From the cell containing the given text, extract its center point as [x, y] coordinate. 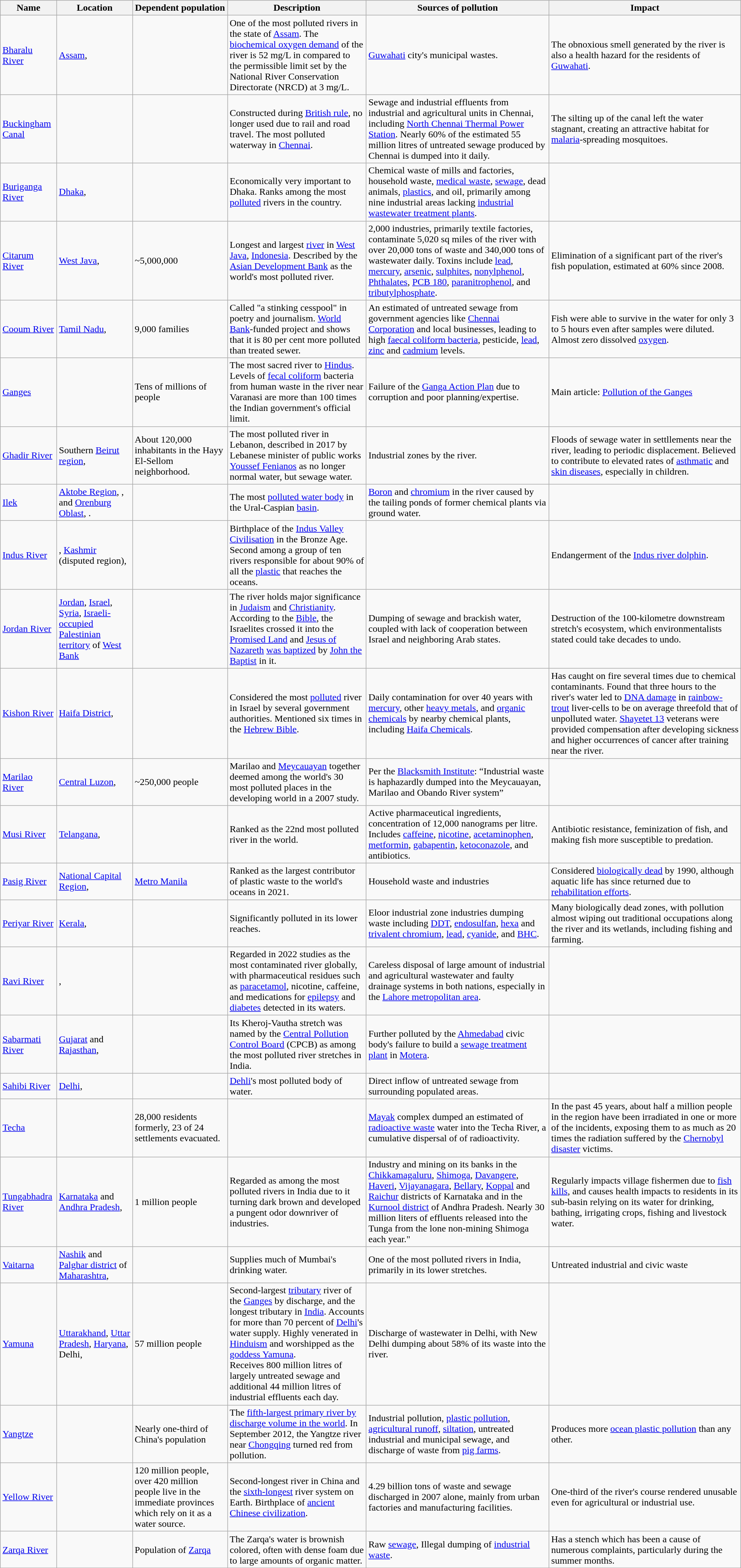
Mayak complex dumped an estimated of radioactive waste water into the Techa River, a cumulative dispersal of of radioactivity. [458, 1128]
Impact [645, 8]
Periyar River [28, 923]
Description [297, 8]
Yangtze [28, 1434]
Ilek [28, 502]
The obnoxious smell generated by the river is also a health hazard for the residents of Guwahati. [645, 55]
Supplies much of Mumbai's drinking water. [297, 1265]
Techa [28, 1128]
Per the Blacksmith Institute: “Industrial waste is haphazardly dumped into the Meycauayan, Marilao and Obando River system” [458, 782]
Uttarakhand, Uttar Pradesh, Haryana, Delhi, [95, 1344]
Ranked as the 22nd most polluted river in the world. [297, 834]
Central Luzon, [95, 782]
Tamil Nadu, [95, 329]
, Kashmir (disputed region), [95, 555]
Ranked as the largest contributor of plastic waste to the world's oceans in 2021. [297, 882]
Daily contamination for over 40 years with mercury, other heavy metals, and organic chemicals by nearby chemical plants, including Haifa Chemicals. [458, 713]
Eloor industrial zone industries dumping waste including DDT, endosulfan, hexa and trivalent chromium, lead, cyanide, and BHC. [458, 923]
Has a stench which has been a cause of numerous complaints, particularly during the summer months. [645, 1549]
Buriganga River [28, 192]
Constructed during British rule, no longer used due to rail and road travel. The most polluted waterway in Chennai. [297, 129]
Endangerment of the Indus river dolphin. [645, 555]
Produces more ocean plastic pollution than any other. [645, 1434]
Elimination of a significant part of the river's fish population, estimated at 60% since 2008. [645, 260]
Marilao and Meycauayan together deemed among the world's 30 most polluted places in the developing world in a 2007 study. [297, 782]
Untreated industrial and civic waste [645, 1265]
Household waste and industries [458, 882]
Dhaka, [95, 192]
Aktobe Region, , and Orenburg Oblast, . [95, 502]
Nearly one-third of China's population [180, 1434]
28,000 residents formerly, 23 of 24 settlements evacuated. [180, 1128]
The most polluted water body in the Ural-Caspian basin. [297, 502]
Industrial zones by the river. [458, 455]
Regarded as among the most polluted rivers in India due to it turning dark brown and developed a pungent odor downriver of industries. [297, 1202]
Metro Manila [180, 882]
Its Kheroj-Vautha stretch was named by the Central Pollution Control Board (CPCB) as among the most polluted river stretches in India. [297, 1044]
Significantly polluted in its lower reaches. [297, 923]
Dumping of sewage and brackish water, coupled with lack of cooperation between Israel and neighboring Arab states. [458, 629]
Antibiotic resistance, feminization of fish, and making fish more susceptible to predation. [645, 834]
Vaitarna [28, 1265]
, [95, 981]
Karnataka and Andhra Pradesh, [95, 1202]
National Capital Region, [95, 882]
Bharalu River [28, 55]
One-third of the river's course rendered unusable even for agricultural or industrial use. [645, 1497]
Guwahati city's municipal wastes. [458, 55]
Marilao River [28, 782]
Dehli's most polluted body of water. [297, 1086]
Economically very important to Dhaka. Ranks among the most polluted rivers in the country. [297, 192]
About 120,000 inhabitants in the Hayy El-Sellom neighborhood. [180, 455]
Kerala, [95, 923]
Musi River [28, 834]
Buckingham Canal [28, 129]
Jordan River [28, 629]
Gujarat and Rajasthan, [95, 1044]
~250,000 people [180, 782]
Ganges [28, 392]
Sabarmati River [28, 1044]
Considered the most polluted river in Israel by several government authorities. Mentioned six times in the Hebrew Bible. [297, 713]
Boron and chromium in the river caused by the tailing ponds of former chemical plants via ground water. [458, 502]
4.29 billion tons of waste and sewage discharged in 2007 alone, mainly from urban factories and manufacturing facilities. [458, 1497]
The Zarqa's water is brownish colored, often with dense foam due to large amounts of organic matter. [297, 1549]
Fish were able to survive in the water for only 3 to 5 hours even after samples were diluted. Almost zero dissolved oxygen. [645, 329]
Southern Beirut region, [95, 455]
Haifa District, [95, 713]
Further polluted by the Ahmedabad civic body's failure to build a sewage treatment plant in Motera. [458, 1044]
Longest and largest river in West Java, Indonesia. Described by the Asian Development Bank as the world's most polluted river. [297, 260]
Name [28, 8]
The silting up of the canal left the water stagnant, creating an attractive habitat for malaria-spreading mosquitoes. [645, 129]
~5,000,000 [180, 260]
1 million people [180, 1202]
Jordan, Israel, Syria, Israeli-occupied Palestinian territory of West Bank [95, 629]
Considered biologically dead by 1990, although aquatic life has since returned due to rehabilitation efforts. [645, 882]
Kishon River [28, 713]
Destruction of the 100-kilometre downstream stretch's ecosystem, which environmentalists stated could take decades to undo. [645, 629]
One of the most polluted rivers in India, primarily in its lower stretches. [458, 1265]
Nashik and Palghar district of Maharashtra, [95, 1265]
Indus River [28, 555]
9,000 families [180, 329]
Ravi River [28, 981]
Ghadir River [28, 455]
Dependent population [180, 8]
Yellow River [28, 1497]
Discharge of wastewater in Delhi, with New Delhi dumping about 58% of its waste into the river. [458, 1344]
57 million people [180, 1344]
Cooum River [28, 329]
Telangana, [95, 834]
The fifth-largest primary river by discharge volume in the world. In September 2012, the Yangtze river near Chongqing turned red from pollution. [297, 1434]
120 million people, over 420 million people live in the immediate provinces which rely on it as a water source. [180, 1497]
Zarqa River [28, 1549]
Second-longest river in China and the sixth-longest river system on Earth. Birthplace of ancient Chinese civilization. [297, 1497]
Delhi, [95, 1086]
Assam, [95, 55]
Tens of millions of people [180, 392]
Pasig River [28, 882]
Citarum River [28, 260]
Called "a stinking cesspool" in poetry and journalism. World Bank-funded project and shows that it is 80 per cent more polluted than treated sewer. [297, 329]
Sources of pollution [458, 8]
Failure of the Ganga Action Plan due to corruption and poor planning/expertise. [458, 392]
Population of Zarqa [180, 1549]
Tungabhadra River [28, 1202]
West Java, [95, 260]
Main article: Pollution of the Ganges [645, 392]
Location [95, 8]
Direct inflow of untreated sewage from surrounding populated areas. [458, 1086]
Raw sewage, Illegal dumping of industrial waste. [458, 1549]
Sahibi River [28, 1086]
Yamuna [28, 1344]
